Pinpoint the cell where the given text exists, returning its (x, y) midpoint coordinate. 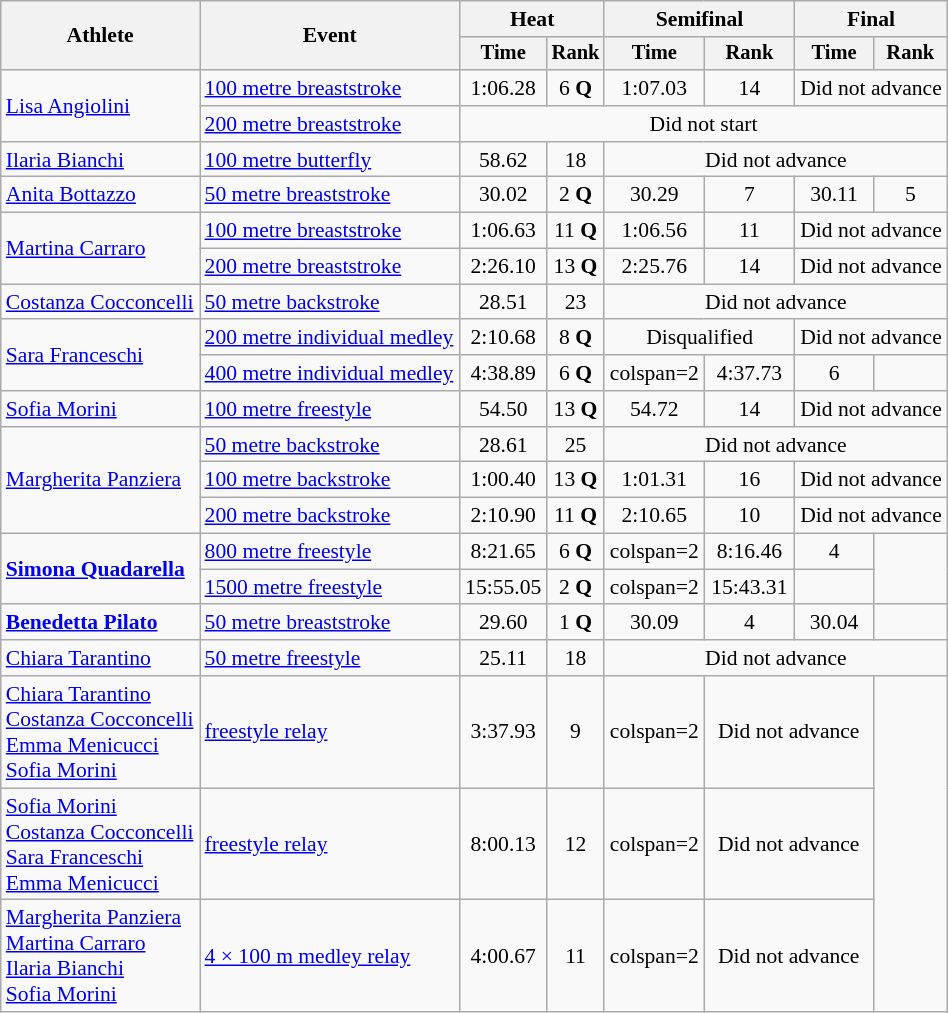
100 metre backstroke (330, 480)
Did not start (704, 124)
58.62 (504, 160)
1:00.40 (504, 480)
25.11 (504, 658)
Margherita Panziera (100, 480)
Sofia Morini (100, 409)
8:16.46 (750, 552)
Anita Bottazzo (100, 195)
Margherita Panziera Martina Carraro Ilaria Bianchi Sofia Morini (100, 956)
Chiara Tarantino Costanza Cocconcelli Emma Menicucci Sofia Morini (100, 732)
15:43.31 (750, 587)
28.51 (504, 302)
Martina Carraro (100, 248)
Heat (532, 19)
4:37.73 (750, 373)
54.50 (504, 409)
1 Q (576, 623)
29.60 (504, 623)
Simona Quadarella (100, 570)
30.11 (834, 195)
100 metre freestyle (330, 409)
9 (576, 732)
5 (910, 195)
15:55.05 (504, 587)
1:06.28 (504, 88)
30.09 (654, 623)
Athlete (100, 36)
23 (576, 302)
200 metre backstroke (330, 516)
6 (834, 373)
3:37.93 (504, 732)
Semifinal (699, 19)
1:06.63 (504, 231)
30.04 (834, 623)
2:10.90 (504, 516)
Chiara Tarantino (100, 658)
100 metre butterfly (330, 160)
Lisa Angiolini (100, 106)
10 (750, 516)
8 Q (576, 338)
2:26.10 (504, 267)
16 (750, 480)
4:00.67 (504, 956)
28.61 (504, 445)
54.72 (654, 409)
Sara Franceschi (100, 356)
4:38.89 (504, 373)
1:01.31 (654, 480)
8:00.13 (504, 844)
Event (330, 36)
2:10.68 (504, 338)
30.29 (654, 195)
Disqualified (699, 338)
8:21.65 (504, 552)
Benedetta Pilato (100, 623)
1500 metre freestyle (330, 587)
200 metre individual medley (330, 338)
Sofia Morini Costanza Cocconcelli Sara Franceschi Emma Menicucci (100, 844)
1:06.56 (654, 231)
2:10.65 (654, 516)
Ilaria Bianchi (100, 160)
12 (576, 844)
50 metre freestyle (330, 658)
7 (750, 195)
400 metre individual medley (330, 373)
800 metre freestyle (330, 552)
4 × 100 m medley relay (330, 956)
Costanza Cocconcelli (100, 302)
2:25.76 (654, 267)
Final (872, 19)
1:07.03 (654, 88)
25 (576, 445)
30.02 (504, 195)
